Return the [X, Y] coordinate for the center point of the cell that contains the specified text.  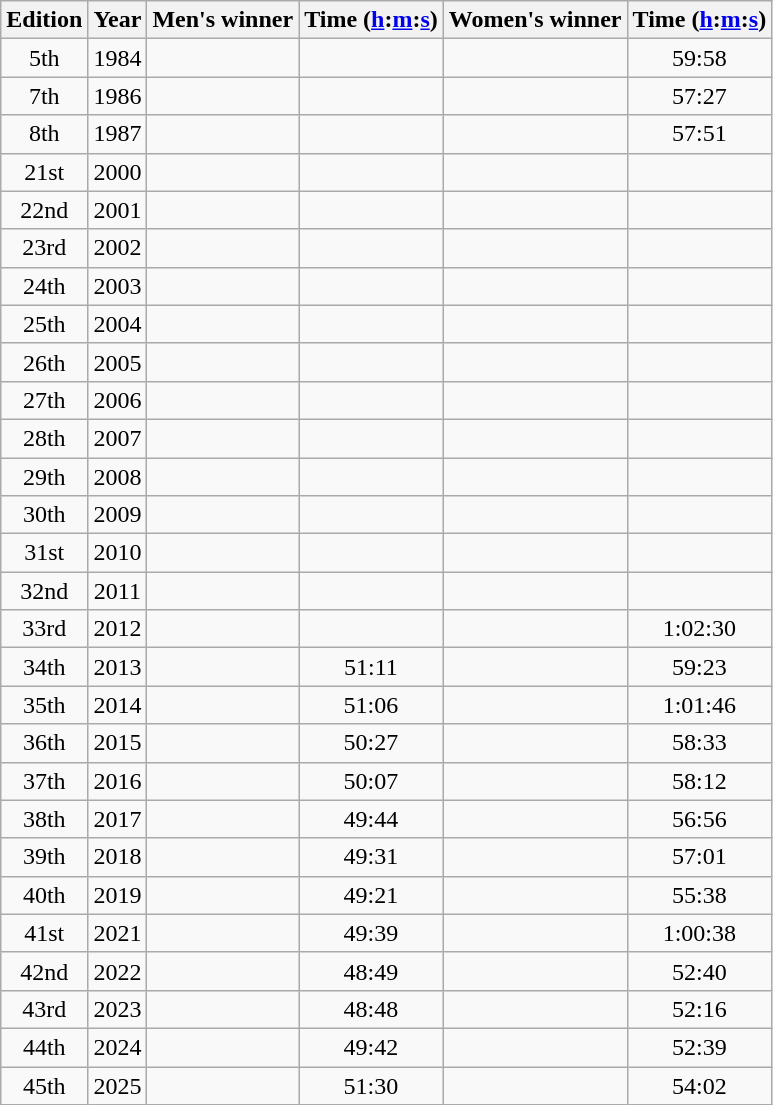
2014 [118, 705]
2002 [118, 248]
49:42 [372, 1047]
55:38 [700, 895]
37th [44, 781]
58:33 [700, 743]
2008 [118, 477]
52:39 [700, 1047]
2013 [118, 667]
1:01:46 [700, 705]
2016 [118, 781]
2006 [118, 400]
Year [118, 20]
40th [44, 895]
2012 [118, 629]
26th [44, 362]
59:58 [700, 58]
49:21 [372, 895]
2025 [118, 1085]
2023 [118, 1009]
Women's winner [535, 20]
25th [44, 324]
1:00:38 [700, 933]
2018 [118, 857]
52:16 [700, 1009]
27th [44, 400]
35th [44, 705]
22nd [44, 210]
51:11 [372, 667]
30th [44, 515]
51:30 [372, 1085]
2022 [118, 971]
49:44 [372, 819]
2010 [118, 553]
57:27 [700, 96]
39th [44, 857]
38th [44, 819]
57:51 [700, 134]
50:27 [372, 743]
36th [44, 743]
2007 [118, 438]
29th [44, 477]
2009 [118, 515]
1:02:30 [700, 629]
28th [44, 438]
2000 [118, 172]
2001 [118, 210]
34th [44, 667]
57:01 [700, 857]
2011 [118, 591]
2003 [118, 286]
59:23 [700, 667]
7th [44, 96]
54:02 [700, 1085]
41st [44, 933]
56:56 [700, 819]
2005 [118, 362]
44th [44, 1047]
50:07 [372, 781]
52:40 [700, 971]
49:39 [372, 933]
45th [44, 1085]
Edition [44, 20]
51:06 [372, 705]
43rd [44, 1009]
48:48 [372, 1009]
21st [44, 172]
1986 [118, 96]
Men's winner [223, 20]
58:12 [700, 781]
23rd [44, 248]
5th [44, 58]
1987 [118, 134]
1984 [118, 58]
2015 [118, 743]
2004 [118, 324]
31st [44, 553]
8th [44, 134]
2017 [118, 819]
2024 [118, 1047]
48:49 [372, 971]
42nd [44, 971]
2021 [118, 933]
33rd [44, 629]
49:31 [372, 857]
24th [44, 286]
32nd [44, 591]
2019 [118, 895]
